Detect which cell encompasses the target text, then output its (x, y) center coordinate. 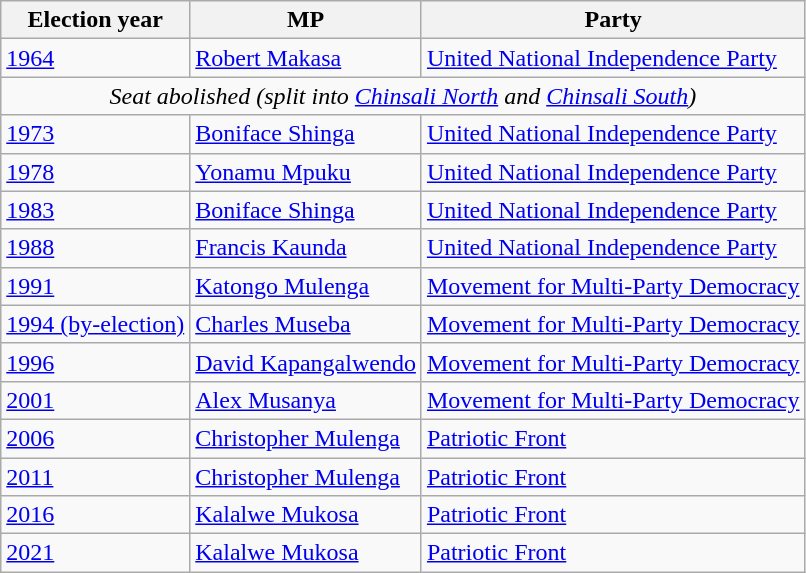
1994 (by-election) (96, 324)
Yonamu Mpuku (306, 172)
Seat abolished (split into Chinsali North and Chinsali South) (403, 96)
David Kapangalwendo (306, 362)
2006 (96, 438)
Party (613, 20)
1973 (96, 134)
1996 (96, 362)
2016 (96, 515)
Francis Kaunda (306, 248)
Katongo Mulenga (306, 286)
2021 (96, 553)
1983 (96, 210)
2001 (96, 400)
2011 (96, 477)
1978 (96, 172)
Robert Makasa (306, 58)
Election year (96, 20)
MP (306, 20)
Alex Musanya (306, 400)
1988 (96, 248)
1964 (96, 58)
1991 (96, 286)
Charles Museba (306, 324)
